From the cell containing the given text, extract its center point as [x, y] coordinate. 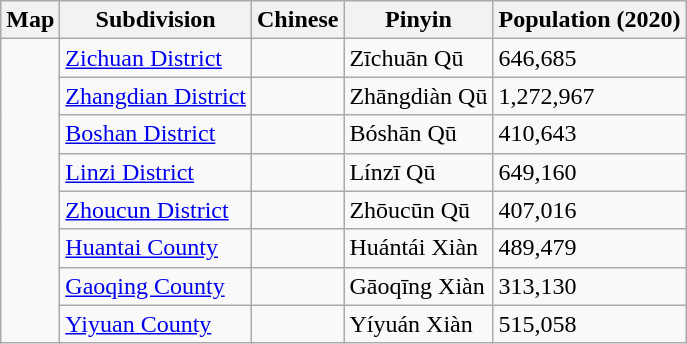
515,058 [590, 324]
Bóshān Qū [418, 134]
Zhoucun District [156, 210]
Subdivision [156, 20]
Zhāngdiàn Qū [418, 96]
Gāoqīng Xiàn [418, 286]
Map [30, 20]
Huántái Xiàn [418, 248]
Chinese [298, 20]
649,160 [590, 172]
Pinyin [418, 20]
Boshan District [156, 134]
Linzi District [156, 172]
489,479 [590, 248]
Zichuan District [156, 58]
Zhōucūn Qū [418, 210]
646,685 [590, 58]
Gaoqing County [156, 286]
407,016 [590, 210]
313,130 [590, 286]
Zhangdian District [156, 96]
Zīchuān Qū [418, 58]
Population (2020) [590, 20]
Yíyuán Xiàn [418, 324]
Huantai County [156, 248]
Yiyuan County [156, 324]
410,643 [590, 134]
1,272,967 [590, 96]
Línzī Qū [418, 172]
